Search for the cell housing the specified text and yield its [x, y] center coordinate. 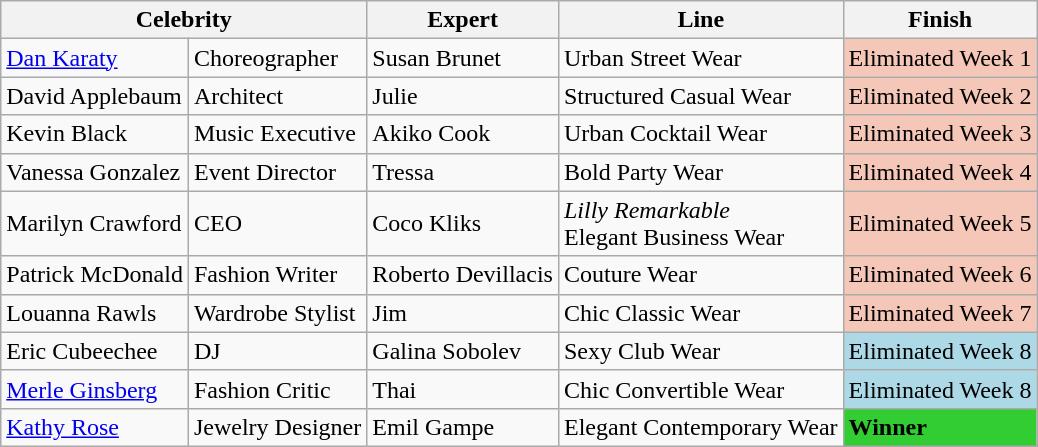
Susan Brunet [463, 58]
Music Executive [277, 134]
Galina Sobolev [463, 351]
Jim [463, 313]
Kathy Rose [95, 427]
Akiko Cook [463, 134]
Tressa [463, 172]
Thai [463, 389]
Bold Party Wear [700, 172]
Sexy Club Wear [700, 351]
Structured Casual Wear [700, 96]
Jewelry Designer [277, 427]
Eliminated Week 1 [940, 58]
Fashion Writer [277, 275]
Choreographer [277, 58]
Celebrity [184, 20]
CEO [277, 224]
Architect [277, 96]
Finish [940, 20]
Merle Ginsberg [95, 389]
Eliminated Week 2 [940, 96]
Eliminated Week 7 [940, 313]
Event Director [277, 172]
Emil Gampe [463, 427]
Eliminated Week 5 [940, 224]
David Applebaum [95, 96]
Julie [463, 96]
Wardrobe Stylist [277, 313]
Eliminated Week 3 [940, 134]
Louanna Rawls [95, 313]
Kevin Black [95, 134]
DJ [277, 351]
Expert [463, 20]
Chic Convertible Wear [700, 389]
Coco Kliks [463, 224]
Chic Classic Wear [700, 313]
Winner [940, 427]
Marilyn Crawford [95, 224]
Elegant Contemporary Wear [700, 427]
Eliminated Week 4 [940, 172]
Line [700, 20]
Eliminated Week 6 [940, 275]
Eric Cubeechee [95, 351]
Couture Wear [700, 275]
Fashion Critic [277, 389]
Lilly RemarkableElegant Business Wear [700, 224]
Dan Karaty [95, 58]
Urban Cocktail Wear [700, 134]
Roberto Devillacis [463, 275]
Vanessa Gonzalez [95, 172]
Patrick McDonald [95, 275]
Urban Street Wear [700, 58]
